Extract the [x, y] coordinate from the center of the cell holding the provided text.  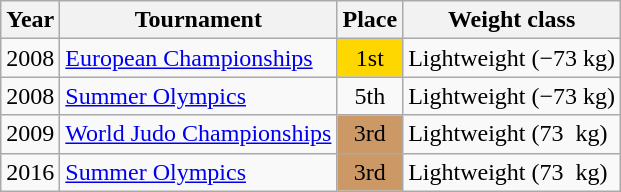
World Judo Championships [198, 134]
Place [370, 20]
Weight class [512, 20]
2009 [30, 134]
Tournament [198, 20]
2016 [30, 172]
European Championships [198, 58]
Year [30, 20]
1st [370, 58]
5th [370, 96]
